Determine the (x, y) coordinate at the center of the cell enclosing the given text.  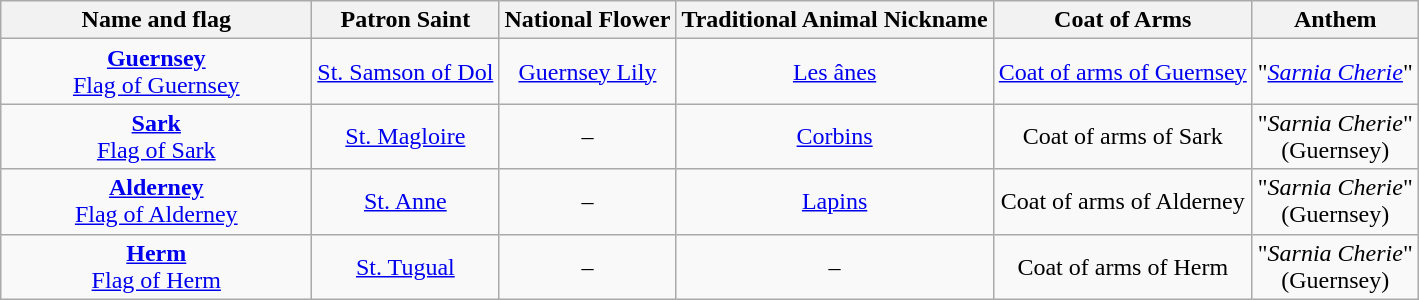
Coat of arms of Sark (1122, 136)
"Sarnia Cherie" (1335, 72)
St. Tugual (406, 266)
Corbins (834, 136)
St. Magloire (406, 136)
National Flower (588, 20)
Coat of arms of Herm (1122, 266)
Coat of Arms (1122, 20)
Coat of arms of Guernsey (1122, 72)
Sark Flag of Sark (156, 136)
Les ânes (834, 72)
Herm Flag of Herm (156, 266)
Name and flag (156, 20)
Alderney Flag of Alderney (156, 202)
Anthem (1335, 20)
St. Anne (406, 202)
St. Samson of Dol (406, 72)
Coat of arms of Alderney (1122, 202)
Guernsey Lily (588, 72)
Patron Saint (406, 20)
Guernsey Flag of Guernsey (156, 72)
Traditional Animal Nickname (834, 20)
Lapins (834, 202)
